Determine the [x, y] coordinate at the center of the cell enclosing the given text.  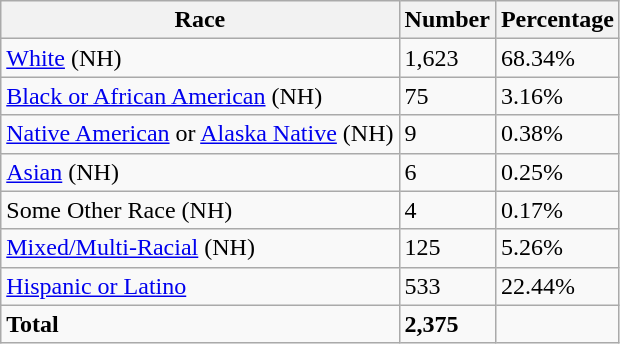
2,375 [447, 324]
3.16% [557, 96]
Asian (NH) [200, 172]
Native American or Alaska Native (NH) [200, 134]
0.38% [557, 134]
Number [447, 20]
75 [447, 96]
6 [447, 172]
125 [447, 248]
Hispanic or Latino [200, 286]
Total [200, 324]
Some Other Race (NH) [200, 210]
4 [447, 210]
Race [200, 20]
1,623 [447, 58]
Percentage [557, 20]
Black or African American (NH) [200, 96]
White (NH) [200, 58]
0.17% [557, 210]
22.44% [557, 286]
533 [447, 286]
9 [447, 134]
0.25% [557, 172]
Mixed/Multi-Racial (NH) [200, 248]
5.26% [557, 248]
68.34% [557, 58]
